Capture the cell that displays the provided text and extract its (x, y) central coordinate. 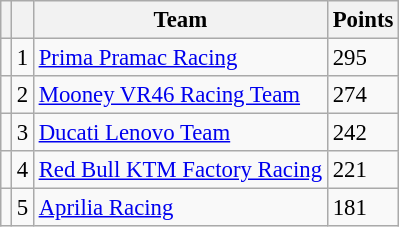
274 (362, 95)
Team (180, 20)
242 (362, 133)
Ducati Lenovo Team (180, 133)
Aprilia Racing (180, 208)
221 (362, 170)
181 (362, 208)
Red Bull KTM Factory Racing (180, 170)
2 (22, 95)
5 (22, 208)
1 (22, 58)
4 (22, 170)
Mooney VR46 Racing Team (180, 95)
295 (362, 58)
Prima Pramac Racing (180, 58)
3 (22, 133)
Points (362, 20)
